For the text-containing cell, return its midpoint in (x, y) coordinate format. 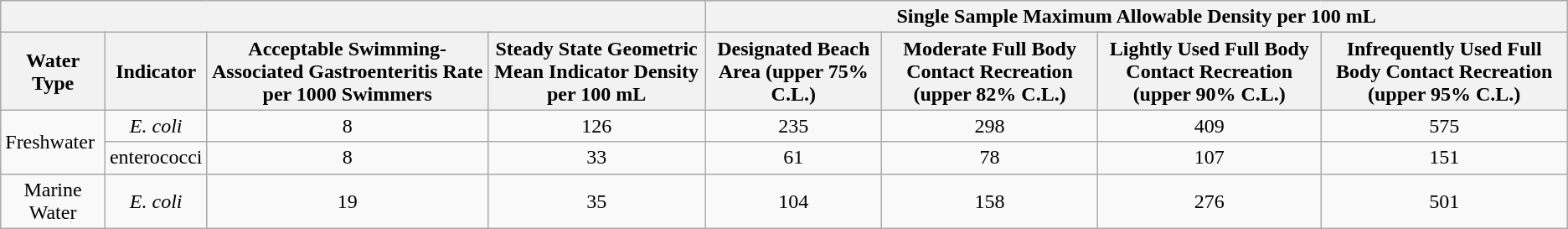
Freshwater (54, 142)
61 (794, 158)
409 (1210, 126)
enterococci (156, 158)
Infrequently Used Full Body Contact Recreation (upper 95% C.L.) (1444, 71)
298 (990, 126)
78 (990, 158)
33 (596, 158)
Indicator (156, 71)
501 (1444, 201)
Single Sample Maximum Allowable Density per 100 mL (1136, 17)
Designated Beach Area (upper 75% C.L.) (794, 71)
Lightly Used Full Body Contact Recreation (upper 90% C.L.) (1210, 71)
Water Type (54, 71)
35 (596, 201)
Moderate Full Body Contact Recreation (upper 82% C.L.) (990, 71)
Acceptable Swimming-Associated Gastroenteritis Rate per 1000 Swimmers (347, 71)
107 (1210, 158)
126 (596, 126)
276 (1210, 201)
575 (1444, 126)
235 (794, 126)
Marine Water (54, 201)
Steady State Geometric Mean Indicator Density per 100 mL (596, 71)
19 (347, 201)
151 (1444, 158)
158 (990, 201)
104 (794, 201)
